Capture the cell that displays the provided text and extract its (x, y) central coordinate. 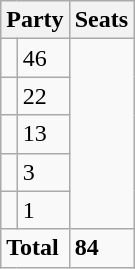
Total (35, 248)
46 (43, 58)
Seats (101, 20)
13 (43, 134)
84 (101, 248)
3 (43, 172)
Party (35, 20)
22 (43, 96)
1 (43, 210)
